Provide the (x, y) coordinate of the cell's center where the given text is located.  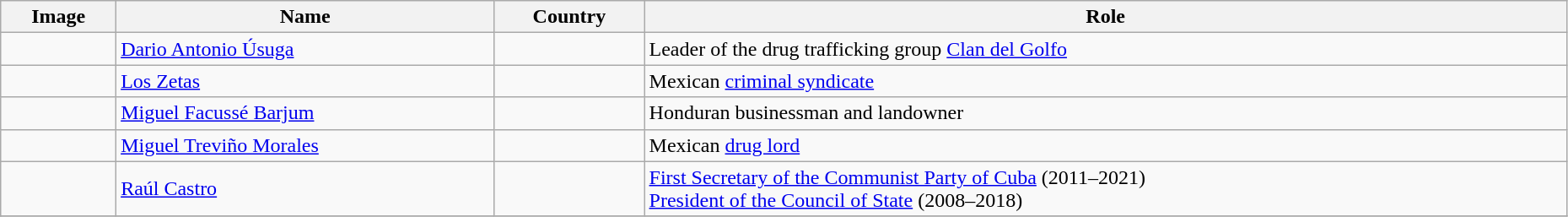
Raúl Castro (305, 189)
Honduran businessman and landowner (1105, 113)
Name (305, 17)
Miguel Facussé Barjum (305, 113)
Country (569, 17)
Miguel Treviño Morales (305, 145)
Mexican criminal syndicate (1105, 81)
First Secretary of the Communist Party of Cuba (2011–2021)President of the Council of State (2008–2018) (1105, 189)
Role (1105, 17)
Dario Antonio Úsuga (305, 49)
Image (59, 17)
Los Zetas (305, 81)
Leader of the drug trafficking group Clan del Golfo (1105, 49)
Mexican drug lord (1105, 145)
